Search for the cell housing the specified text and yield its [X, Y] center coordinate. 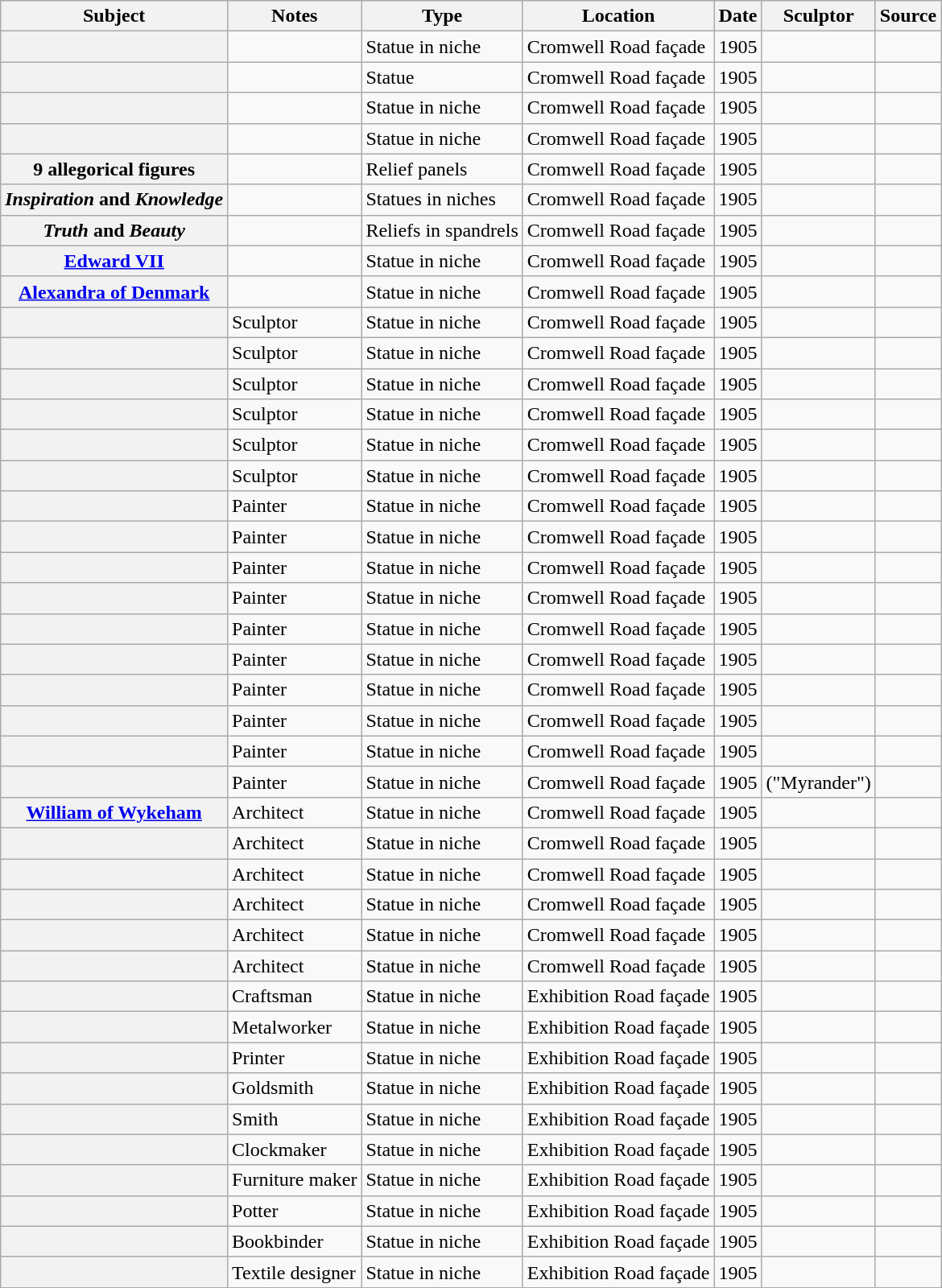
Potter [295, 1211]
Edward VII [114, 261]
Bookbinder [295, 1241]
William of Wykeham [114, 812]
Location [618, 16]
Reliefs in spandrels [442, 230]
Furniture maker [295, 1180]
Textile designer [295, 1272]
Goldsmith [295, 1088]
Statue [442, 77]
Alexandra of Denmark [114, 291]
Clockmaker [295, 1150]
Metalworker [295, 1027]
("Myrander") [818, 782]
Type [442, 16]
Truth and Beauty [114, 230]
Inspiration and Knowledge [114, 200]
9 allegorical figures [114, 169]
Notes [295, 16]
Craftsman [295, 997]
Subject [114, 16]
Date [737, 16]
Statues in niches [442, 200]
Smith [295, 1119]
Printer [295, 1058]
Relief panels [442, 169]
Source [908, 16]
